Locate the cell with the specified text and output its [X, Y] center coordinate. 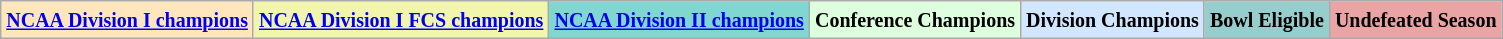
Undefeated Season [1416, 20]
NCAA Division II champions [679, 20]
NCAA Division I FCS champions [400, 20]
Division Champions [1113, 20]
Conference Champions [914, 20]
Bowl Eligible [1266, 20]
NCAA Division I champions [128, 20]
